Scan for the cell matching the given text and deliver its [x, y] coordinate at center. 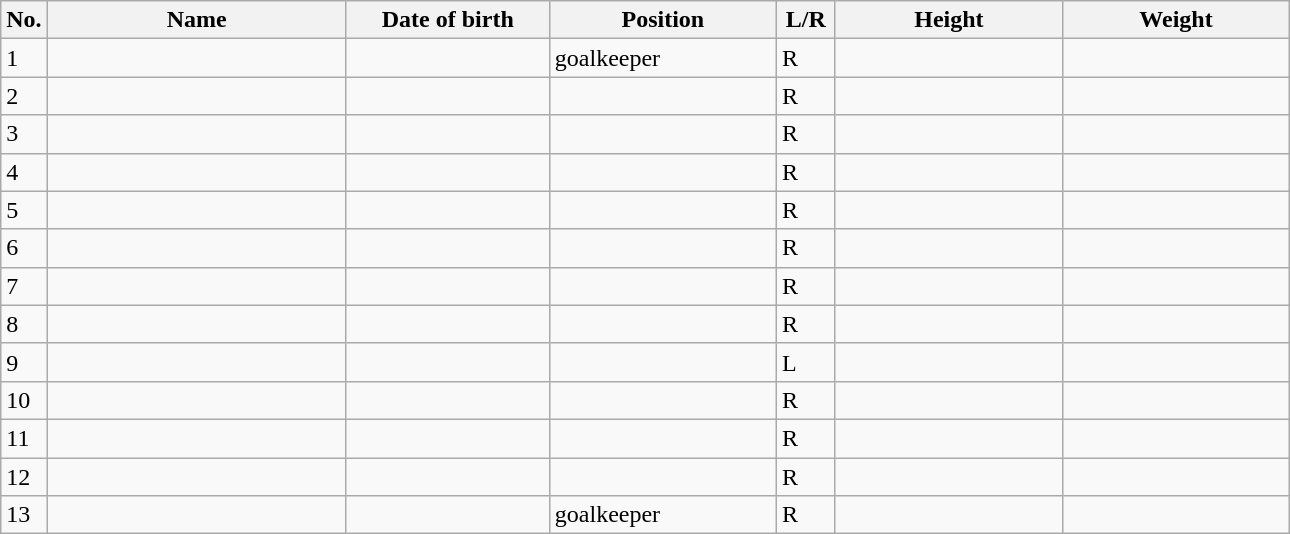
Height [948, 20]
L/R [806, 20]
2 [24, 96]
3 [24, 134]
Weight [1176, 20]
11 [24, 438]
13 [24, 515]
4 [24, 172]
7 [24, 286]
10 [24, 400]
Position [662, 20]
Name [196, 20]
6 [24, 248]
No. [24, 20]
1 [24, 58]
L [806, 362]
Date of birth [448, 20]
5 [24, 210]
12 [24, 477]
9 [24, 362]
8 [24, 324]
